Locate the cell with the specified text and output its [x, y] center coordinate. 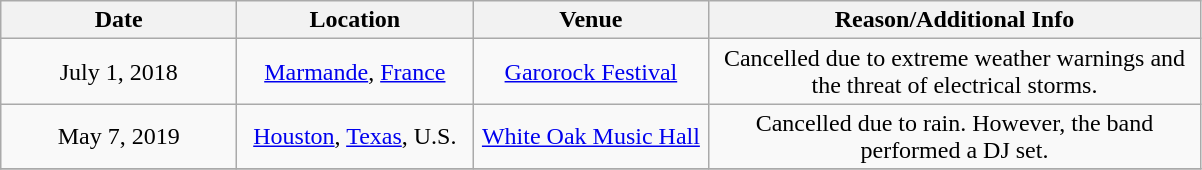
Reason/Additional Info [954, 20]
Garorock Festival [591, 72]
Venue [591, 20]
July 1, 2018 [119, 72]
Location [355, 20]
Cancelled due to extreme weather warnings and the threat of electrical storms. [954, 72]
Cancelled due to rain. However, the band performed a DJ set. [954, 136]
Houston, Texas, U.S. [355, 136]
Marmande, France [355, 72]
Date [119, 20]
White Oak Music Hall [591, 136]
May 7, 2019 [119, 136]
